Return (x, y) of the center of cell containing provided text 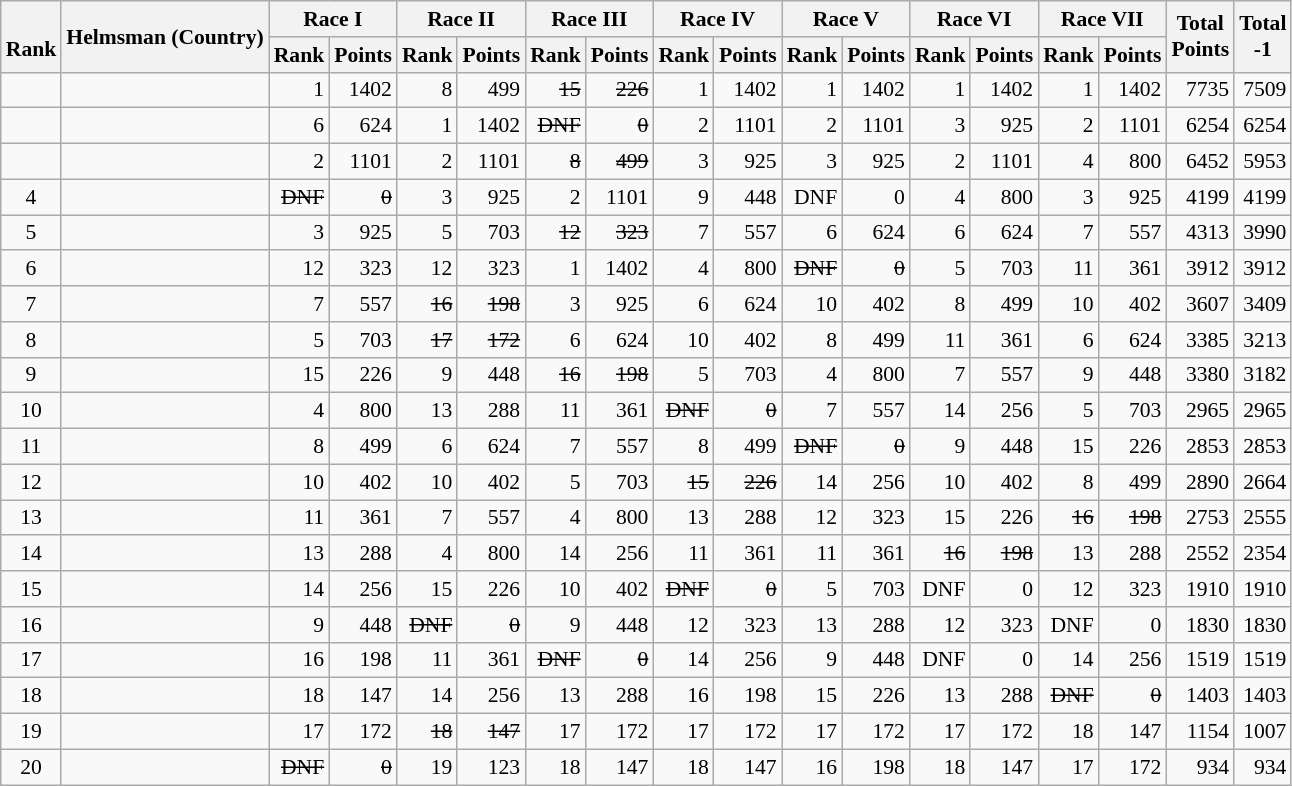
Total Points (1200, 36)
1007 (1262, 732)
2354 (1262, 554)
7735 (1200, 90)
6452 (1200, 162)
5953 (1262, 162)
123 (491, 767)
Race I (333, 19)
Race II (461, 19)
Helmsman (Country) (164, 36)
3385 (1200, 340)
2753 (1200, 518)
2555 (1262, 518)
Race VI (974, 19)
Total-1 (1262, 36)
Race III (589, 19)
4313 (1200, 233)
7509 (1262, 90)
3990 (1262, 233)
2664 (1262, 482)
2552 (1200, 554)
1154 (1200, 732)
3182 (1262, 375)
Race VII (1102, 19)
20 (32, 767)
2890 (1200, 482)
3213 (1262, 340)
Race V (846, 19)
3409 (1262, 304)
3380 (1200, 375)
Race IV (717, 19)
3607 (1200, 304)
